For the text-containing cell, return its midpoint in (X, Y) coordinate format. 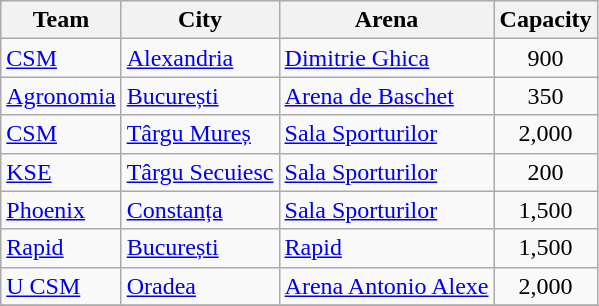
900 (546, 58)
Târgu Mureș (200, 134)
City (200, 20)
200 (546, 172)
Târgu Secuiesc (200, 172)
Arena (386, 20)
Arena Antonio Alexe (386, 286)
Agronomia (61, 96)
U CSM (61, 286)
KSE (61, 172)
Oradea (200, 286)
Arena de Baschet (386, 96)
350 (546, 96)
Dimitrie Ghica (386, 58)
Team (61, 20)
Phoenix (61, 210)
Constanța (200, 210)
Alexandria (200, 58)
Capacity (546, 20)
